Find where the given text appears and provide that cell's center as [x, y] coordinate. 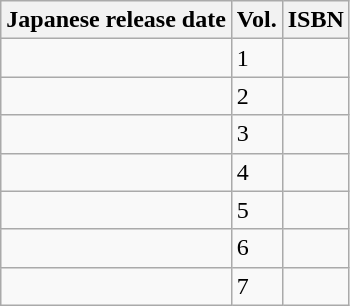
1 [256, 58]
Japanese release date [116, 20]
ISBN [316, 20]
3 [256, 134]
Vol. [256, 20]
6 [256, 248]
2 [256, 96]
4 [256, 172]
7 [256, 286]
5 [256, 210]
